Find where the given text appears and provide that cell's center as (X, Y) coordinate. 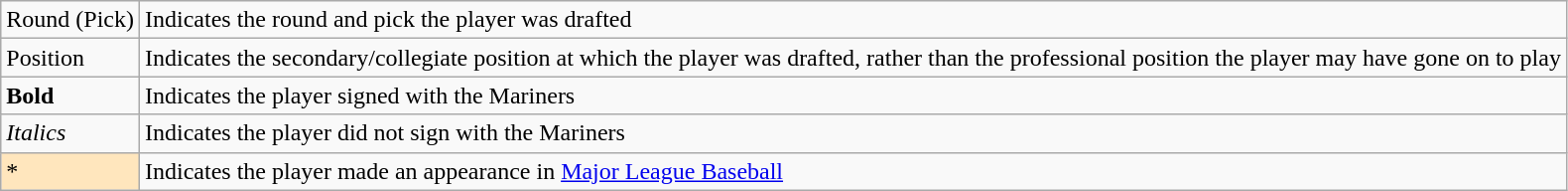
Indicates the player made an appearance in Major League Baseball (852, 171)
* (70, 171)
Indicates the round and pick the player was drafted (852, 20)
Bold (70, 95)
Italics (70, 133)
Round (Pick) (70, 20)
Position (70, 58)
Indicates the player did not sign with the Mariners (852, 133)
Indicates the player signed with the Mariners (852, 95)
